Return [X, Y] of the center of cell containing provided text 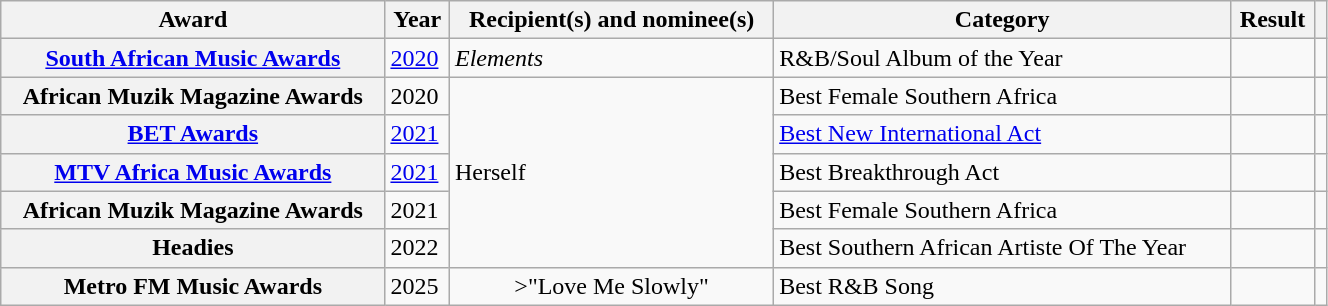
2025 [418, 286]
Elements [612, 58]
Award [193, 20]
Headies [193, 248]
Best Southern African Artiste Of The Year [1002, 248]
MTV Africa Music Awards [193, 172]
Herself [612, 172]
2022 [418, 248]
Best New International Act [1002, 134]
Best Breakthrough Act [1002, 172]
>"Love Me Slowly" [612, 286]
South African Music Awards [193, 58]
BET Awards [193, 134]
Metro FM Music Awards [193, 286]
Best R&B Song [1002, 286]
Result [1273, 20]
Year [418, 20]
Category [1002, 20]
Recipient(s) and nominee(s) [612, 20]
R&B/Soul Album of the Year [1002, 58]
